From the cell containing the given text, extract its center point as (x, y) coordinate. 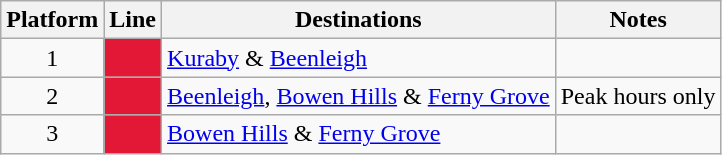
Platform (52, 20)
Line (133, 20)
Kuraby & Beenleigh (359, 58)
Bowen Hills & Ferny Grove (359, 134)
2 (52, 96)
1 (52, 58)
Notes (638, 20)
Peak hours only (638, 96)
Beenleigh, Bowen Hills & Ferny Grove (359, 96)
3 (52, 134)
Destinations (359, 20)
